Scan for the cell matching the given text and deliver its (x, y) coordinate at center. 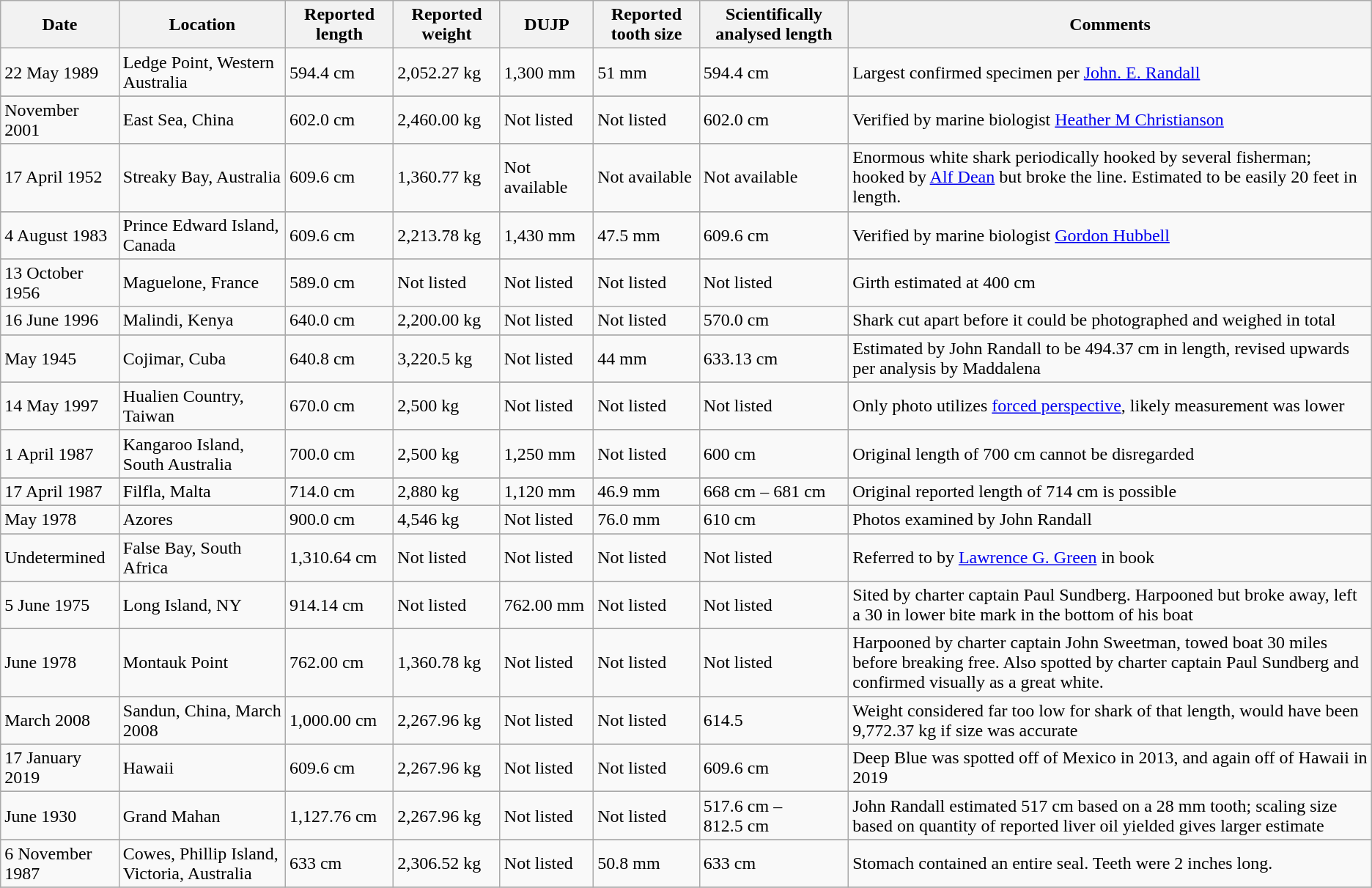
Cojimar, Cuba (202, 358)
May 1978 (60, 519)
Prince Edward Island, Canada (202, 235)
2,213.78 kg (447, 235)
Scientifically analysed length (774, 25)
Streaky Bay, Australia (202, 177)
610 cm (774, 519)
Original length of 700 cm cannot be disregarded (1110, 453)
Enormous white shark periodically hooked by several fisherman; hooked by Alf Dean but broke the line. Estimated to be easily 20 feet in length. (1110, 177)
517.6 cm – 812.5 cm (774, 815)
914.14 cm (339, 606)
Referred to by Lawrence G. Green in book (1110, 557)
Estimated by John Randall to be 494.37 cm in length, revised upwards per analysis by Maddalena (1110, 358)
Largest confirmed specimen per John. E. Randall (1110, 72)
DUJP (547, 25)
5 June 1975 (60, 606)
Girth estimated at 400 cm (1110, 283)
570.0 cm (774, 320)
16 June 1996 (60, 320)
762.00 cm (339, 663)
46.9 mm (646, 491)
17 January 2019 (60, 768)
Location (202, 25)
Sandun, China, March 2008 (202, 720)
May 1945 (60, 358)
640.8 cm (339, 358)
2,880 kg (447, 491)
Kangaroo Island, South Australia (202, 453)
2,460.00 kg (447, 120)
Hawaii (202, 768)
76.0 mm (646, 519)
Malindi, Kenya (202, 320)
1,310.64 cm (339, 557)
Comments (1110, 25)
East Sea, China (202, 120)
1,430 mm (547, 235)
Hualien Country, Taiwan (202, 406)
Cowes, Phillip Island, Victoria, Australia (202, 864)
762.00 mm (547, 606)
700.0 cm (339, 453)
Shark cut apart before it could be photographed and weighed in total (1110, 320)
June 1930 (60, 815)
600 cm (774, 453)
Filfla, Malta (202, 491)
1 April 1987 (60, 453)
6 November 1987 (60, 864)
Only photo utilizes forced perspective, likely measurement was lower (1110, 406)
2,306.52 kg (447, 864)
Ledge Point, Western Australia (202, 72)
John Randall estimated 517 cm based on a 28 mm tooth; scaling size based on quantity of reported liver oil yielded gives larger estimate (1110, 815)
589.0 cm (339, 283)
Photos examined by John Randall (1110, 519)
Azores (202, 519)
614.5 (774, 720)
2,052.27 kg (447, 72)
Reported length (339, 25)
22 May 1989 (60, 72)
633.13 cm (774, 358)
3,220.5 kg (447, 358)
1,120 mm (547, 491)
51 mm (646, 72)
Verified by marine biologist Gordon Hubbell (1110, 235)
1,360.78 kg (447, 663)
Deep Blue was spotted off of Mexico in 2013, and again off of Hawaii in 2019 (1110, 768)
47.5 mm (646, 235)
Undetermined (60, 557)
2,200.00 kg (447, 320)
Original reported length of 714 cm is possible (1110, 491)
4 August 1983 (60, 235)
June 1978 (60, 663)
670.0 cm (339, 406)
17 April 1987 (60, 491)
1,300 mm (547, 72)
4,546 kg (447, 519)
668 cm – 681 cm (774, 491)
640.0 cm (339, 320)
Long Island, NY (202, 606)
Date (60, 25)
Grand Mahan (202, 815)
Verified by marine biologist Heather M Christianson (1110, 120)
False Bay, South Africa (202, 557)
1,250 mm (547, 453)
13 October 1956 (60, 283)
Reported weight (447, 25)
Weight considered far too low for shark of that length, would have been 9,772.37 kg if size was accurate (1110, 720)
714.0 cm (339, 491)
Reported tooth size (646, 25)
14 May 1997 (60, 406)
March 2008 (60, 720)
1,127.76 cm (339, 815)
50.8 mm (646, 864)
1,000.00 cm (339, 720)
1,360.77 kg (447, 177)
Stomach contained an entire seal. Teeth were 2 inches long. (1110, 864)
Sited by charter captain Paul Sundberg. Harpooned but broke away, left a 30 in lower bite mark in the bottom of his boat (1110, 606)
November 2001 (60, 120)
17 April 1952 (60, 177)
44 mm (646, 358)
900.0 cm (339, 519)
Maguelone, France (202, 283)
Montauk Point (202, 663)
